From the cell containing the given text, extract its center point as (x, y) coordinate. 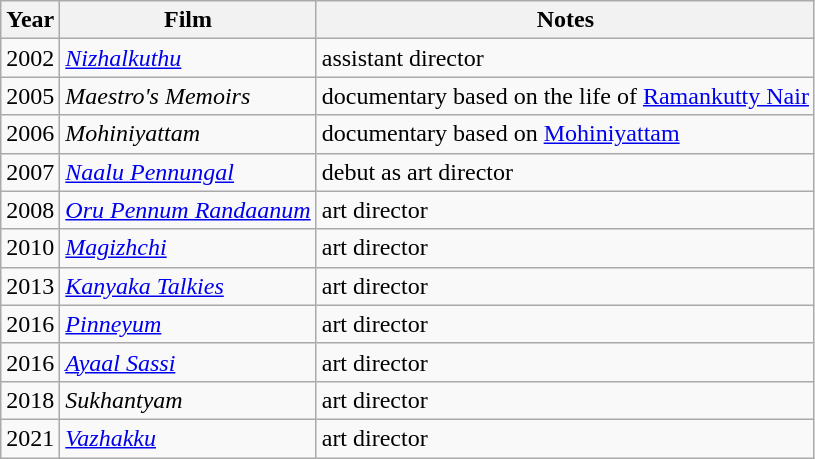
Year (30, 20)
Ayaal Sassi (188, 362)
assistant director (565, 58)
Maestro's Memoirs (188, 96)
Pinneyum (188, 324)
Nizhalkuthu (188, 58)
2021 (30, 438)
2007 (30, 172)
2005 (30, 96)
Magizhchi (188, 248)
2006 (30, 134)
Notes (565, 20)
documentary based on the life of Ramankutty Nair (565, 96)
Film (188, 20)
Sukhantyam (188, 400)
Mohiniyattam (188, 134)
2002 (30, 58)
2008 (30, 210)
documentary based on Mohiniyattam (565, 134)
2010 (30, 248)
Vazhakku (188, 438)
Kanyaka Talkies (188, 286)
debut as art director (565, 172)
2018 (30, 400)
2013 (30, 286)
Naalu Pennungal (188, 172)
Oru Pennum Randaanum (188, 210)
